Return the [x, y] coordinate for the center point of the cell that contains the specified text.  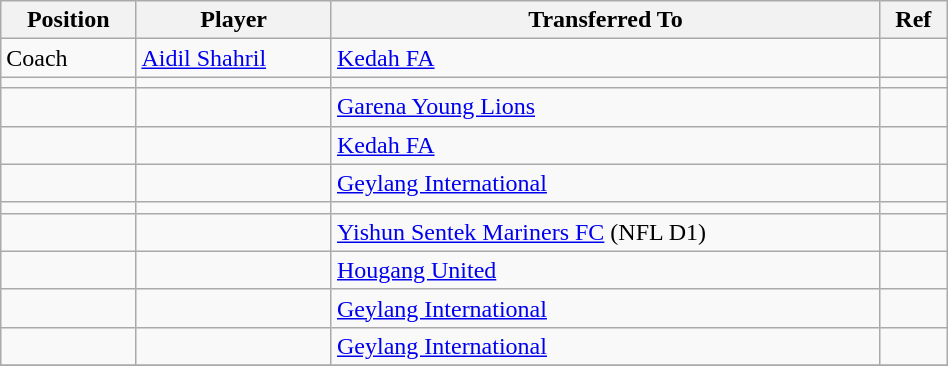
Position [68, 20]
Hougang United [605, 270]
Aidil Shahril [234, 58]
Transferred To [605, 20]
Ref [913, 20]
Player [234, 20]
Yishun Sentek Mariners FC (NFL D1) [605, 232]
Coach [68, 58]
Garena Young Lions [605, 107]
